Pinpoint the cell where the given text exists, returning its [x, y] midpoint coordinate. 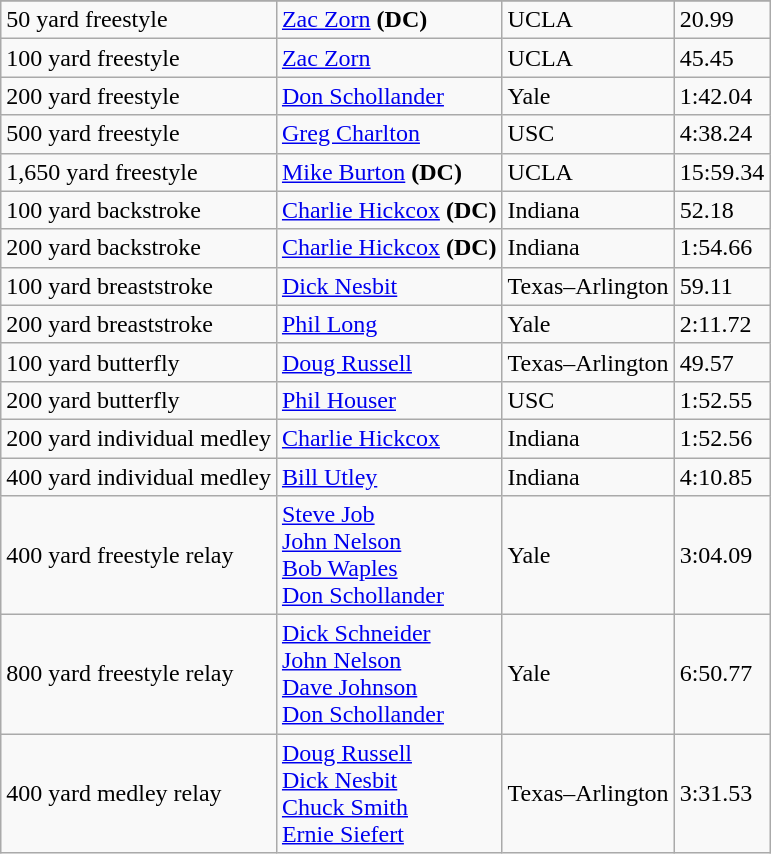
Steve JobJohn NelsonBob WaplesDon Schollander [389, 556]
2:11.72 [722, 324]
45.45 [722, 58]
100 yard butterfly [139, 362]
4:38.24 [722, 134]
Phil Long [389, 324]
400 yard freestyle relay [139, 556]
200 yard individual medley [139, 438]
400 yard medley relay [139, 794]
Bill Utley [389, 477]
20.99 [722, 20]
1:52.56 [722, 438]
200 yard backstroke [139, 248]
Zac Zorn [389, 58]
100 yard backstroke [139, 210]
50 yard freestyle [139, 20]
Charlie Hickcox [389, 438]
400 yard individual medley [139, 477]
1:42.04 [722, 96]
1:52.55 [722, 400]
500 yard freestyle [139, 134]
15:59.34 [722, 172]
Don Schollander [389, 96]
Greg Charlton [389, 134]
200 yard butterfly [139, 400]
59.11 [722, 286]
Doug Russell [389, 362]
4:10.85 [722, 477]
Mike Burton (DC) [389, 172]
1,650 yard freestyle [139, 172]
200 yard breaststroke [139, 324]
100 yard freestyle [139, 58]
3:04.09 [722, 556]
100 yard breaststroke [139, 286]
Dick Nesbit [389, 286]
3:31.53 [722, 794]
Dick SchneiderJohn NelsonDave JohnsonDon Schollander [389, 674]
800 yard freestyle relay [139, 674]
Zac Zorn (DC) [389, 20]
200 yard freestyle [139, 96]
52.18 [722, 210]
Doug RussellDick NesbitChuck SmithErnie Siefert [389, 794]
49.57 [722, 362]
1:54.66 [722, 248]
Phil Houser [389, 400]
6:50.77 [722, 674]
